Provide the (X, Y) coordinate of the cell's center where the given text is located.  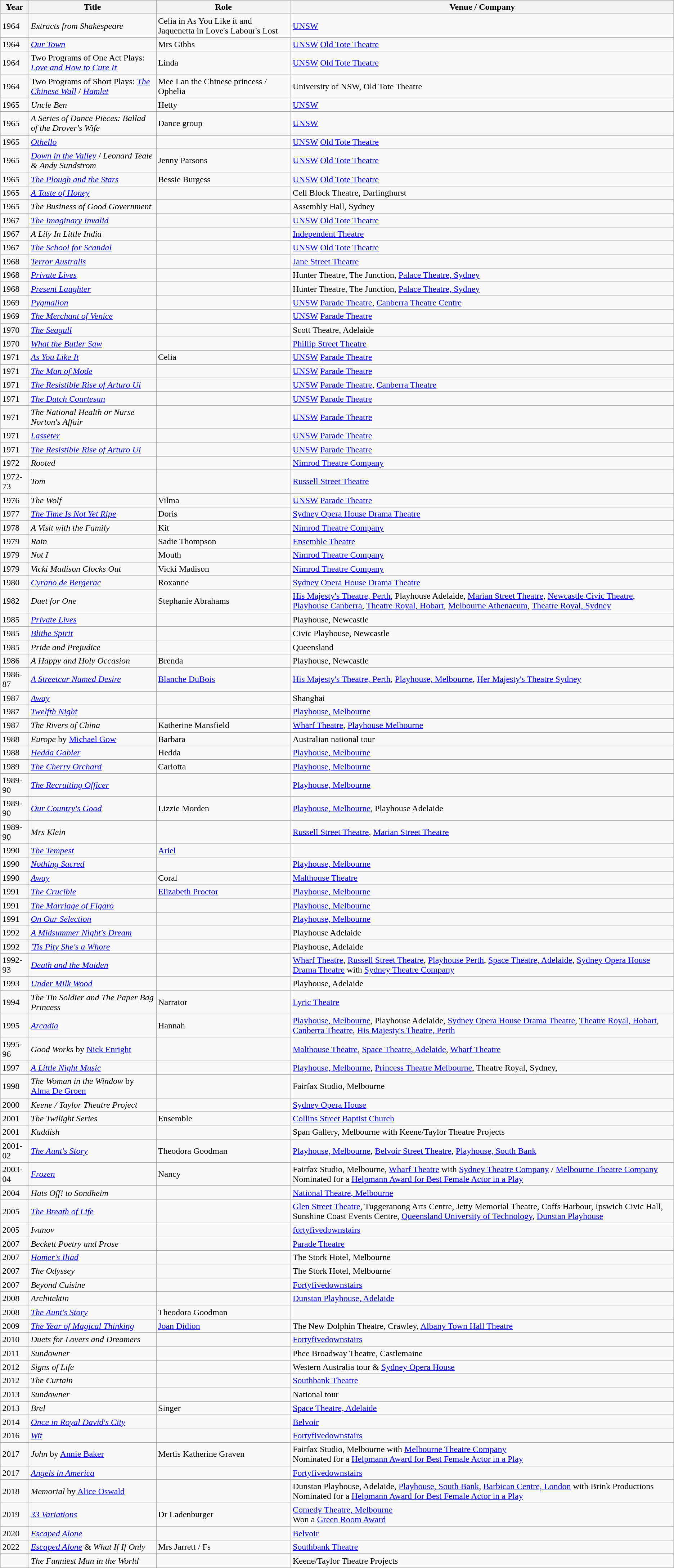
The Crucible (93, 892)
The Twilight Series (93, 1118)
Barbara (224, 739)
Extracts from Shakespeare (93, 26)
National Theatre, Melbourne (482, 1193)
1986-87 (14, 679)
Sydney Opera House (482, 1105)
Doris (224, 514)
1977 (14, 514)
Arcadia (93, 1026)
Vilma (224, 500)
1980 (14, 582)
Mrs Klein (93, 832)
His Majesty's Theatre, Perth, Playhouse, Melbourne, Her Majesty's Theatre Sydney (482, 679)
Good Works by Nick Enright (93, 1049)
Escaped Alone & What If If Only (93, 1547)
Rain (93, 541)
The School for Scandal (93, 248)
Frozen (93, 1174)
Bessie Burgess (224, 179)
Kit (224, 528)
Kaddish (93, 1132)
Hedda Gabler (93, 753)
Cell Block Theatre, Darlinghurst (482, 193)
The Time Is Not Yet Ripe (93, 514)
Playhouse, Melbourne, Princess Theatre Melbourne, Theatre Royal, Sydney, (482, 1068)
University of NSW, Old Tote Theatre (482, 86)
As You Like It (93, 357)
Pride and Prejudice (93, 647)
Carlotta (224, 767)
2022 (14, 1547)
Wit (93, 1435)
The Year of Magical Thinking (93, 1326)
The Funniest Man in the World (93, 1561)
Ivanov (93, 1230)
Stephanie Abrahams (224, 601)
Comedy Theatre, MelbourneWon a Green Room Award (482, 1515)
2016 (14, 1435)
The Tin Soldier and The Paper Bag Princess (93, 1002)
Duet for One (93, 601)
Homer's Iliad (93, 1257)
Ensemble Theatre (482, 541)
Katherine Mansfield (224, 725)
Vicki Madison Clocks Out (93, 569)
Two Programs of Short Plays: The Chinese Wall / Hamlet (93, 86)
UNSW Parade Theatre, Canberra Theatre (482, 385)
The National Health or Nurse Norton's Affair (93, 417)
Venue / Company (482, 7)
Western Australia tour & Sydney Opera House (482, 1367)
Independent Theatre (482, 234)
Narrator (224, 1002)
Cyrano de Bergerac (93, 582)
The Breath of Life (93, 1211)
The Wolf (93, 500)
Span Gallery, Melbourne with Keene/Taylor Theatre Projects (482, 1132)
The Recruiting Officer (93, 785)
A Visit with the Family (93, 528)
Wharf Theatre, Playhouse Melbourne (482, 725)
Pygmalion (93, 303)
2019 (14, 1515)
2020 (14, 1533)
2014 (14, 1422)
1982 (14, 601)
Twelfth Night (93, 712)
fortyfivedownstairs (482, 1230)
Ensemble (224, 1118)
Elizabeth Proctor (224, 892)
The Plough and the Stars (93, 179)
The Business of Good Government (93, 206)
Space Theatre, Adelaide (482, 1408)
A Happy and Holy Occasion (93, 661)
Year (14, 7)
Celia in As You Like it and Jaquenetta in Love's Labour's Lost (224, 26)
Parade Theatre (482, 1244)
Mee Lan the Chinese princess / Ophelia (224, 86)
The Seagull (93, 330)
2010 (14, 1340)
1997 (14, 1068)
2018 (14, 1491)
The Cherry Orchard (93, 767)
1989 (14, 767)
The Woman in the Window by Alma De Groen (93, 1086)
1995-96 (14, 1049)
Ariel (224, 850)
Russell Street Theatre (482, 482)
Coral (224, 878)
Playhouse, Melbourne, Playhouse Adelaide (482, 808)
The Marriage of Figaro (93, 905)
Mrs Jarrett / Fs (224, 1547)
Malthouse Theatre (482, 878)
1972 (14, 463)
1986 (14, 661)
Blanche DuBois (224, 679)
Once in Royal David's City (93, 1422)
Europe by Michael Gow (93, 739)
1976 (14, 500)
Lizzie Morden (224, 808)
Terror Australis (93, 262)
Under Milk Wood (93, 984)
Signs of Life (93, 1367)
Keene / Taylor Theatre Project (93, 1105)
Mrs Gibbs (224, 44)
Brenda (224, 661)
Fairfax Studio, Melbourne (482, 1086)
Keene/Taylor Theatre Projects (482, 1561)
Vicki Madison (224, 569)
A Taste of Honey (93, 193)
1992-93 (14, 965)
Memorial by Alice Oswald (93, 1491)
A Streetcar Named Desire (93, 679)
Tom (93, 482)
Scott Theatre, Adelaide (482, 330)
Linda (224, 63)
Sadie Thompson (224, 541)
The Odyssey (93, 1271)
Wharf Theatre, Russell Street Theatre, Playhouse Perth, Space Theatre, Adelaide, Sydney Opera House Drama Theatre with Sydney Theatre Company (482, 965)
Dr Ladenburger (224, 1515)
Hedda (224, 753)
The New Dolphin Theatre, Crawley, Albany Town Hall Theatre (482, 1326)
Dance group (224, 123)
Assembly Hall, Sydney (482, 206)
A Little Night Music (93, 1068)
Not I (93, 555)
2000 (14, 1105)
The Imaginary Invalid (93, 220)
Hetty (224, 105)
1995 (14, 1026)
Uncle Ben (93, 105)
The Rivers of China (93, 725)
1994 (14, 1002)
Down in the Valley / Leonard Teale & Andy Sundstrom (93, 161)
The Tempest (93, 850)
Queensland (482, 647)
The Curtain (93, 1381)
Mouth (224, 555)
Death and the Maiden (93, 965)
2001-02 (14, 1151)
The Man of Mode (93, 371)
John by Annie Baker (93, 1454)
2009 (14, 1326)
Beckett Poetry and Prose (93, 1244)
Playhouse Adelaide (482, 933)
Angels in America (93, 1473)
National tour (482, 1394)
1993 (14, 984)
Phillip Street Theatre (482, 344)
Duets for Lovers and Dreamers (93, 1340)
Architektin (93, 1299)
Shanghai (482, 698)
33 Variations (93, 1515)
A Lily In Little India (93, 234)
1978 (14, 528)
2004 (14, 1193)
Dunstan Playhouse, Adelaide (482, 1299)
Present Laughter (93, 289)
Celia (224, 357)
Our Country's Good (93, 808)
Title (93, 7)
Australian national tour (482, 739)
2003-04 (14, 1174)
Mertis Katherine Graven (224, 1454)
Playhouse, Melbourne, Playhouse Adelaide, Sydney Opera House Drama Theatre, Theatre Royal, Hobart, Canberra Theatre, His Majesty's Theatre, Perth (482, 1026)
UNSW Parade Theatre, Canberra Theatre Centre (482, 303)
Nancy (224, 1174)
Hats Off! to Sondheim (93, 1193)
Singer (224, 1408)
Blithe Spirit (93, 633)
Beyond Cuisine (93, 1285)
'Tis Pity She's a Whore (93, 946)
The Merchant of Venice (93, 316)
Our Town (93, 44)
A Series of Dance Pieces: Ballad of the Drover's Wife (93, 123)
Collins Street Baptist Church (482, 1118)
Russell Street Theatre, Marian Street Theatre (482, 832)
Escaped Alone (93, 1533)
The Dutch Courtesan (93, 398)
2011 (14, 1353)
A Midsummer Night's Dream (93, 933)
Playhouse, Melbourne, Belvoir Street Theatre, Playhouse, South Bank (482, 1151)
Lyric Theatre (482, 1002)
Jenny Parsons (224, 161)
On Our Selection (93, 919)
1972-73 (14, 482)
Joan Didion (224, 1326)
Role (224, 7)
Brel (93, 1408)
What the Butler Saw (93, 344)
Civic Playhouse, Newcastle (482, 633)
Jane Street Theatre (482, 262)
Othello (93, 142)
Roxanne (224, 582)
Phee Broadway Theatre, Castlemaine (482, 1353)
1998 (14, 1086)
Lasseter (93, 435)
Malthouse Theatre, Space Theatre, Adelaide, Wharf Theatre (482, 1049)
Nothing Sacred (93, 864)
Two Programs of One Act Plays: Love and How to Cure It (93, 63)
Hannah (224, 1026)
Fairfax Studio, Melbourne with Melbourne Theatre CompanyNominated for a Helpmann Award for Best Female Actor in a Play (482, 1454)
Rooted (93, 463)
